Extract the (X, Y) coordinate from the center of the cell holding the provided text.  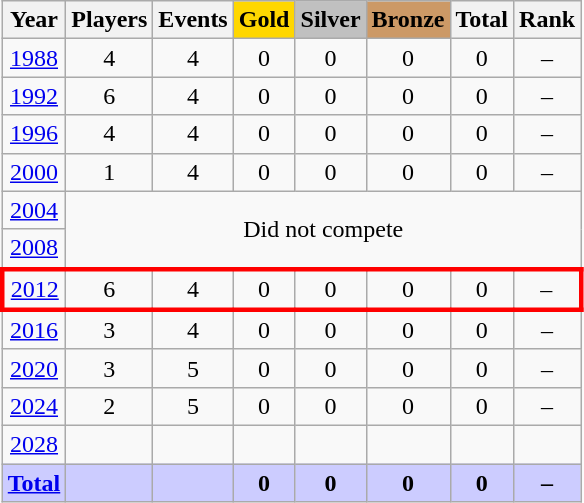
1988 (34, 58)
2016 (34, 330)
Players (110, 20)
2024 (34, 406)
Did not compete (324, 230)
Events (193, 20)
2000 (34, 172)
1992 (34, 96)
Bronze (408, 20)
Rank (548, 20)
Silver (330, 20)
2008 (34, 249)
2020 (34, 368)
1996 (34, 134)
2004 (34, 210)
1 (110, 172)
2 (110, 406)
2028 (34, 444)
Gold (264, 20)
2012 (34, 290)
Year (34, 20)
